Detect which cell encompasses the target text, then output its (x, y) center coordinate. 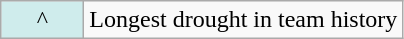
^ (42, 20)
Longest drought in team history (244, 20)
